Locate the cell with the specified text and output its [x, y] center coordinate. 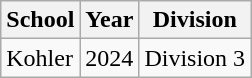
Year [110, 20]
Division [195, 20]
Kohler [40, 58]
School [40, 20]
Division 3 [195, 58]
2024 [110, 58]
